Provide the (x, y) coordinate of the cell's center where the given text is located.  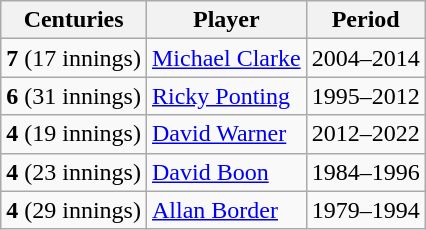
1984–1996 (366, 172)
Ricky Ponting (226, 96)
6 (31 innings) (74, 96)
4 (29 innings) (74, 210)
2012–2022 (366, 134)
4 (19 innings) (74, 134)
David Boon (226, 172)
2004–2014 (366, 58)
Centuries (74, 20)
1979–1994 (366, 210)
David Warner (226, 134)
Michael Clarke (226, 58)
4 (23 innings) (74, 172)
Period (366, 20)
1995–2012 (366, 96)
7 (17 innings) (74, 58)
Player (226, 20)
Allan Border (226, 210)
